For the text-containing cell, return its midpoint in [x, y] coordinate format. 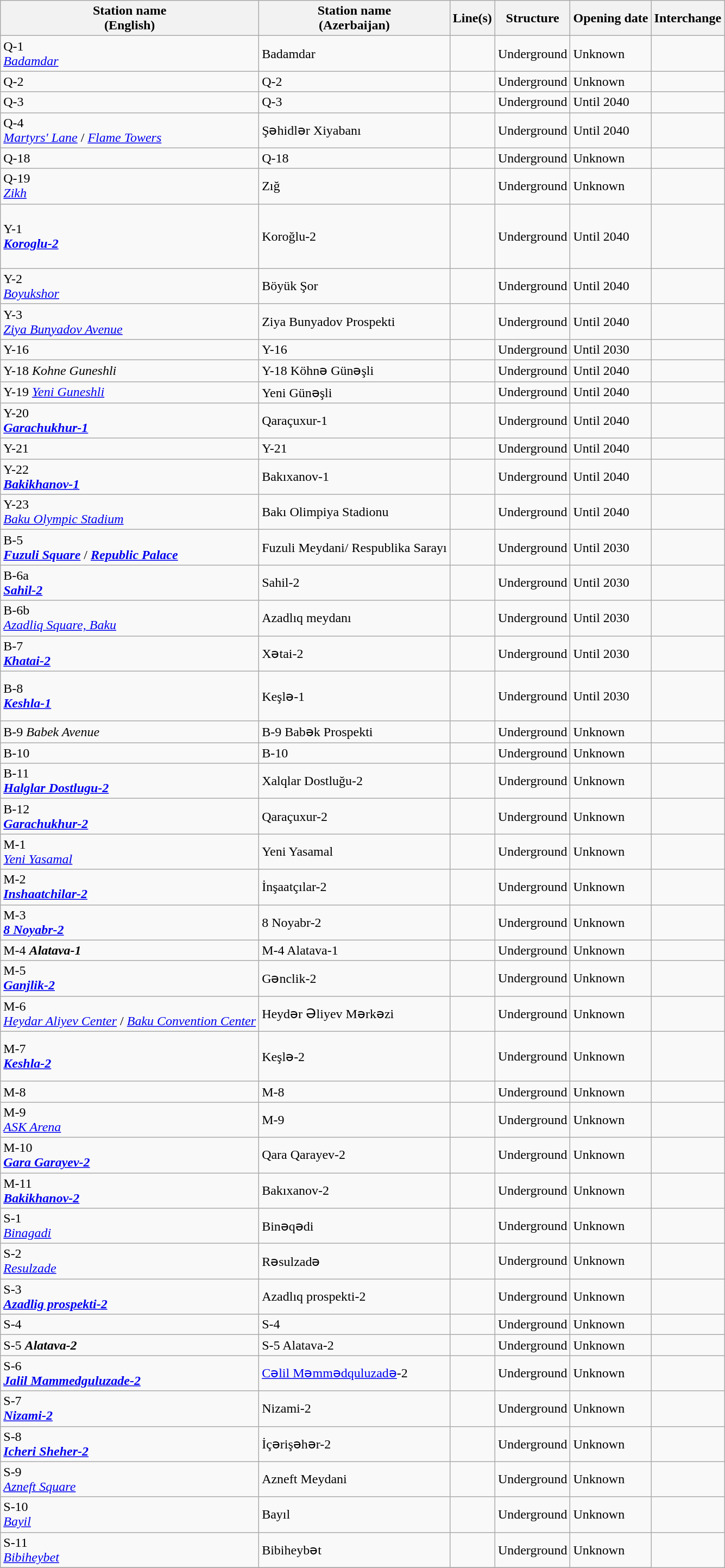
Bakıxanov-2 [355, 1190]
Y-19 Yeni Guneshli [130, 392]
Station name (Azerbaijan) [355, 18]
İçərişəhər-2 [355, 1444]
B-11Halglar Dostlugu-2 [130, 781]
Heydər Əliyev Mərkəzi [355, 1014]
Line(s) [472, 18]
Fuzuli Meydani/ Respublika Sarayı [355, 548]
M-1Yeni Yasamal [130, 852]
İnşaatçılar-2 [355, 887]
Nizami-2 [355, 1408]
Q-1Badamdar [130, 53]
Q-19Zikh [130, 186]
Xalqlar Dostluğu-2 [355, 781]
Y-18 Köhnə Günəşli [355, 371]
Zığ [355, 186]
B-6bAzadliq Square, Baku [130, 618]
Y-18 Kohne Guneshli [130, 371]
Cəlil Məmmədquluzadə-2 [355, 1373]
S-10Bayil [130, 1515]
Azadlıq meydanı [355, 618]
Keşlə-2 [355, 1056]
Qaraçuxur-1 [355, 421]
M-6Heydar Aliyev Center / Baku Convention Center [130, 1014]
M-38 Noyabr-2 [130, 923]
M-10Gara Garayev-2 [130, 1155]
S-11Bibiheybet [130, 1550]
S-1Binagadi [130, 1226]
Gənclik-2 [355, 978]
M-9ASK Arena [130, 1119]
Keşlə-1 [355, 696]
B-9 Babek Avenue [130, 732]
Bayıl [355, 1515]
B-7Khatai-2 [130, 653]
Qaraçuxur-2 [355, 816]
M-2Inshaatchilar-2 [130, 887]
M-5Ganjlik-2 [130, 978]
Bakıxanov-1 [355, 477]
Azadlıq prospekti-2 [355, 1296]
Böyük Şor [355, 286]
Sahil-2 [355, 582]
S-9Azneft Square [130, 1479]
Y-22Bakikhanov-1 [130, 477]
M-7Keshla-2 [130, 1056]
Interchange [688, 18]
Rəsulzadə [355, 1262]
M-11Bakikhanov-2 [130, 1190]
Azneft Meydani [355, 1479]
Xətai-2 [355, 653]
Structure [532, 18]
Şəhidlər Xiyabanı [355, 130]
Y-3 Ziya Bunyadov Avenue [130, 322]
Bibiheybət [355, 1550]
Qara Qarayev-2 [355, 1155]
Q-4Martyrs' Lane / Flame Towers [130, 130]
Y-20Garachukhur-1 [130, 421]
B-9 Babək Prospekti [355, 732]
B-6aSahil-2 [130, 582]
Yeni Günəşli [355, 392]
Station name (English) [130, 18]
Y-1 Koroglu-2 [130, 236]
S-8Icheri Sheher-2 [130, 1444]
Opening date [610, 18]
S-2Resulzade [130, 1262]
Yeni Yasamal [355, 852]
S-6Jalil Mammedguluzade-2 [130, 1373]
M-9 [355, 1119]
Koroğlu-2 [355, 236]
S-3Azadlig prospekti-2 [130, 1296]
B-8Keshla-1 [130, 696]
Y-23Baku Olympic Stadium [130, 512]
B-12Garachukhur-2 [130, 816]
Binəqədi [355, 1226]
8 Noyabr-2 [355, 923]
Bakı Olimpiya Stadionu [355, 512]
Badamdar [355, 53]
B-5Fuzuli Square / Republic Palace [130, 548]
Y-2 Boyukshor [130, 286]
Ziya Bunyadov Prospekti [355, 322]
S-7Nizami-2 [130, 1408]
